Output the [x, y] coordinate of the center of the cell containing the given text.  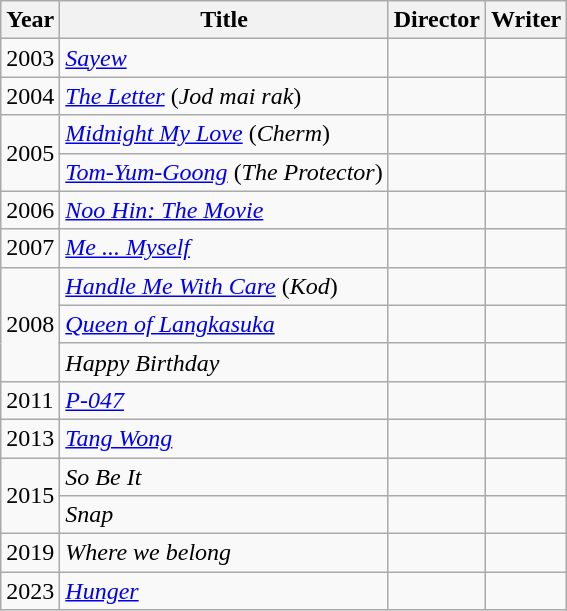
Tom-Yum-Goong (The Protector) [224, 172]
Title [224, 20]
2019 [30, 553]
Midnight My Love (Cherm) [224, 134]
2006 [30, 210]
Year [30, 20]
2013 [30, 438]
2011 [30, 400]
Writer [526, 20]
2008 [30, 324]
Me ... Myself [224, 248]
Happy Birthday [224, 362]
The Letter (Jod mai rak) [224, 96]
Where we belong [224, 553]
2005 [30, 153]
Hunger [224, 591]
2004 [30, 96]
Queen of Langkasuka [224, 324]
P-047 [224, 400]
Handle Me With Care (Kod) [224, 286]
2007 [30, 248]
2015 [30, 496]
2003 [30, 58]
Director [436, 20]
So Be It [224, 477]
2023 [30, 591]
Noo Hin: The Movie [224, 210]
Snap [224, 515]
Sayew [224, 58]
Tang Wong [224, 438]
